Pinpoint the cell where the given text exists, returning its (X, Y) midpoint coordinate. 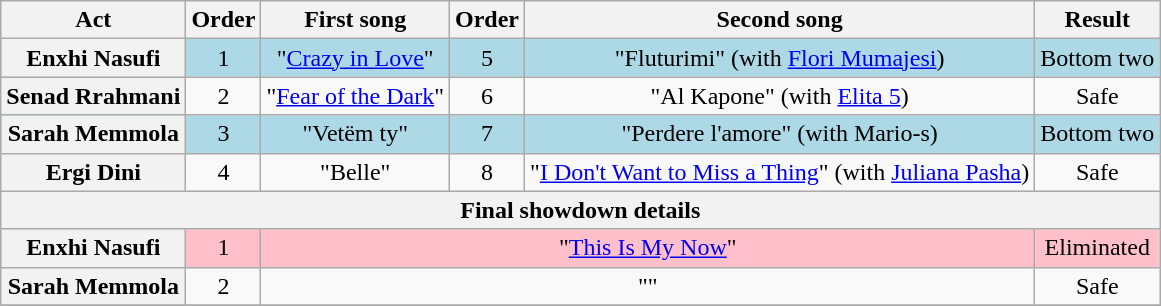
4 (224, 172)
"Belle" (356, 172)
"This Is My Now" (648, 248)
"Al Kapone" (with Elita 5) (780, 96)
Second song (780, 20)
7 (488, 134)
"Fluturimi" (with Flori Mumajesi) (780, 58)
Eliminated (1098, 248)
8 (488, 172)
Final showdown details (580, 210)
"Perdere l'amore" (with Mario-s) (780, 134)
Ergi Dini (94, 172)
"" (648, 286)
"Vetëm ty" (356, 134)
Act (94, 20)
"Fear of the Dark" (356, 96)
"Crazy in Love" (356, 58)
"I Don't Want to Miss a Thing" (with Juliana Pasha) (780, 172)
Senad Rrahmani (94, 96)
First song (356, 20)
6 (488, 96)
Result (1098, 20)
5 (488, 58)
3 (224, 134)
